Find where the given text appears and provide that cell's center as (x, y) coordinate. 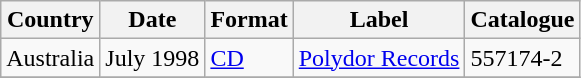
July 1998 (152, 58)
Label (379, 20)
557174-2 (522, 58)
Format (249, 20)
Country (50, 20)
Catalogue (522, 20)
Polydor Records (379, 58)
CD (249, 58)
Date (152, 20)
Australia (50, 58)
